For the text-containing cell, return its midpoint in [X, Y] coordinate format. 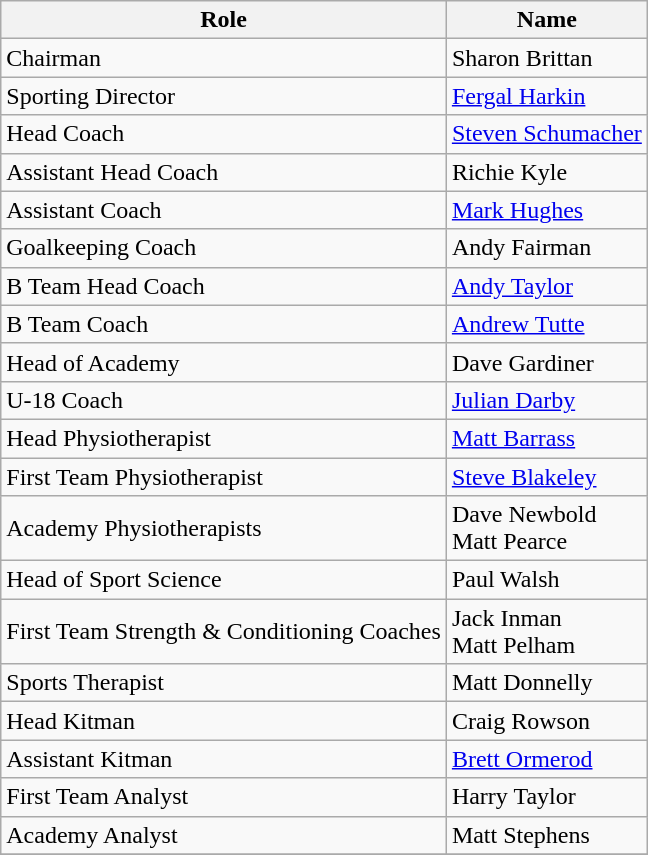
Jack InmanMatt Pelham [546, 632]
Paul Walsh [546, 580]
Richie Kyle [546, 172]
Dave NewboldMatt Pearce [546, 528]
Matt Stephens [546, 835]
U-18 Coach [224, 400]
Role [224, 20]
Sporting Director [224, 96]
Assistant Coach [224, 210]
B Team Coach [224, 324]
Andy Taylor [546, 286]
First Team Strength & Conditioning Coaches [224, 632]
Academy Physiotherapists [224, 528]
Steve Blakeley [546, 477]
Dave Gardiner [546, 362]
Chairman [224, 58]
Fergal Harkin [546, 96]
Steven Schumacher [546, 134]
Head Physiotherapist [224, 438]
Matt Donnelly [546, 683]
Mark Hughes [546, 210]
Andrew Tutte [546, 324]
Julian Darby [546, 400]
Assistant Head Coach [224, 172]
Matt Barrass [546, 438]
First Team Analyst [224, 797]
Head of Academy [224, 362]
Academy Analyst [224, 835]
Head of Sport Science [224, 580]
Craig Rowson [546, 721]
Andy Fairman [546, 248]
First Team Physiotherapist [224, 477]
Sharon Brittan [546, 58]
Assistant Kitman [224, 759]
B Team Head Coach [224, 286]
Sports Therapist [224, 683]
Head Kitman [224, 721]
Goalkeeping Coach [224, 248]
Brett Ormerod [546, 759]
Name [546, 20]
Harry Taylor [546, 797]
Head Coach [224, 134]
